Find where the given text appears and provide that cell's center as (X, Y) coordinate. 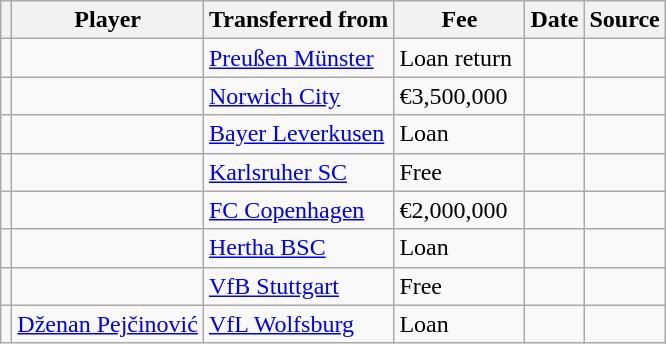
Norwich City (298, 96)
Bayer Leverkusen (298, 134)
Preußen Münster (298, 58)
Source (624, 20)
€2,000,000 (460, 210)
€3,500,000 (460, 96)
Karlsruher SC (298, 172)
FC Copenhagen (298, 210)
VfL Wolfsburg (298, 324)
Date (554, 20)
Fee (460, 20)
VfB Stuttgart (298, 286)
Loan return (460, 58)
Dženan Pejčinović (108, 324)
Player (108, 20)
Transferred from (298, 20)
Hertha BSC (298, 248)
